From the cell containing the given text, extract its center point as [x, y] coordinate. 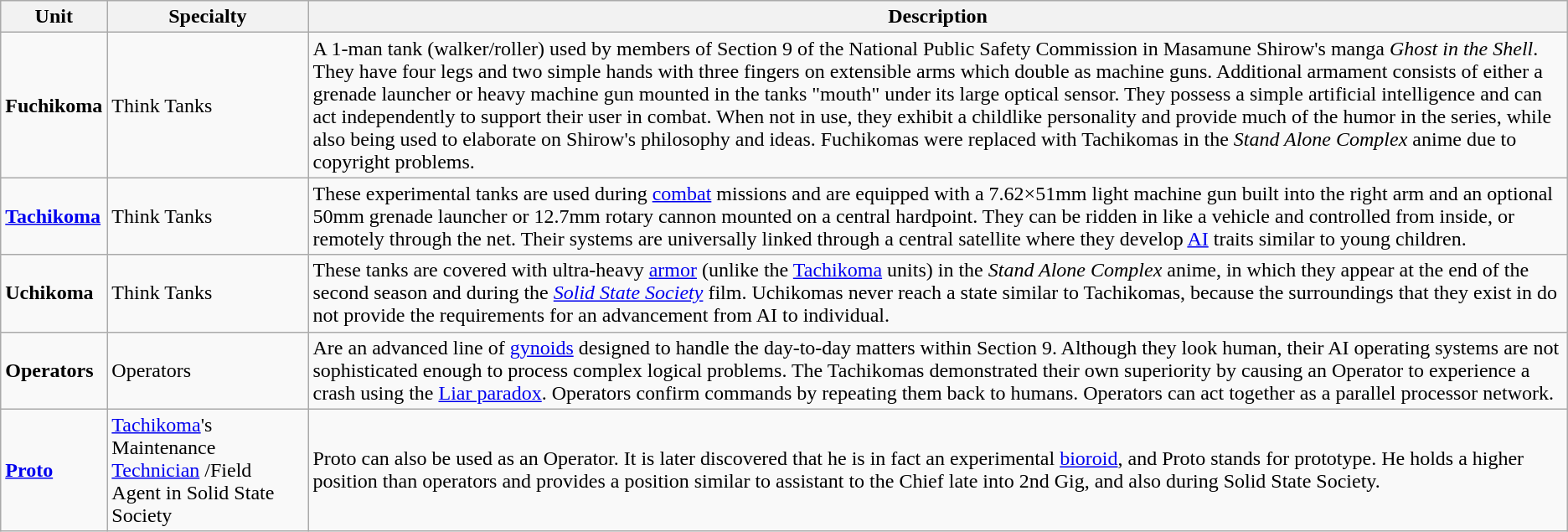
Tachikoma's Maintenance Technician /Field Agent in Solid State Society [208, 470]
Tachikoma [54, 216]
Description [938, 17]
Uchikoma [54, 293]
Unit [54, 17]
Fuchikoma [54, 106]
Proto [54, 470]
Specialty [208, 17]
